Pinpoint the cell where the given text exists, returning its (x, y) midpoint coordinate. 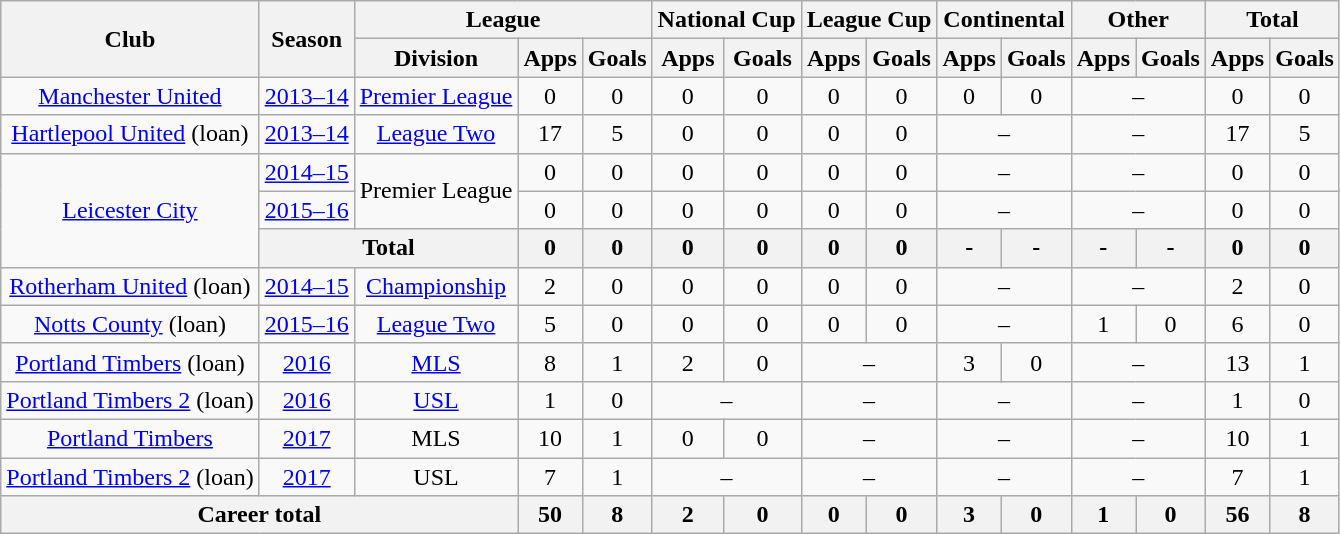
Club (130, 39)
56 (1237, 515)
Other (1138, 20)
Portland Timbers (130, 438)
Season (306, 39)
Manchester United (130, 96)
National Cup (726, 20)
50 (550, 515)
Career total (260, 515)
Continental (1004, 20)
Championship (436, 286)
League Cup (869, 20)
Hartlepool United (loan) (130, 134)
Leicester City (130, 210)
Rotherham United (loan) (130, 286)
13 (1237, 362)
Portland Timbers (loan) (130, 362)
Notts County (loan) (130, 324)
League (503, 20)
Division (436, 58)
6 (1237, 324)
